Return the (X, Y) coordinate for the center point of the cell that contains the specified text.  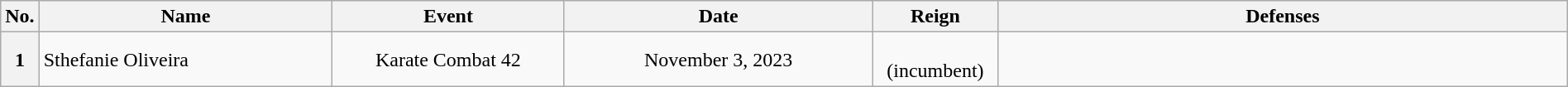
Sthefanie Oliveira (185, 60)
Name (185, 17)
November 3, 2023 (718, 60)
Karate Combat 42 (448, 60)
No. (20, 17)
Defenses (1282, 17)
Event (448, 17)
1 (20, 60)
Reign (935, 17)
(incumbent) (935, 60)
Date (718, 17)
